Extract the [x, y] coordinate from the center of the cell holding the provided text.  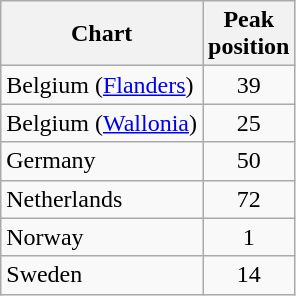
Sweden [102, 275]
Belgium (Wallonia) [102, 123]
Peakposition [248, 34]
25 [248, 123]
Germany [102, 161]
39 [248, 85]
Norway [102, 237]
Chart [102, 34]
72 [248, 199]
Netherlands [102, 199]
Belgium (Flanders) [102, 85]
14 [248, 275]
1 [248, 237]
50 [248, 161]
